Output the (x, y) coordinate of the center of the cell containing the given text.  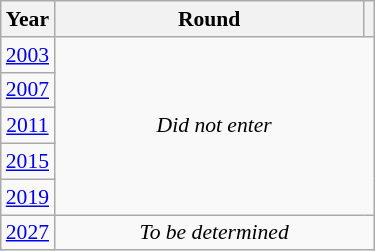
2015 (28, 162)
Did not enter (214, 126)
2003 (28, 55)
Round (209, 19)
2027 (28, 233)
Year (28, 19)
2007 (28, 90)
To be determined (214, 233)
2019 (28, 197)
2011 (28, 126)
